Search for the cell housing the specified text and yield its [X, Y] center coordinate. 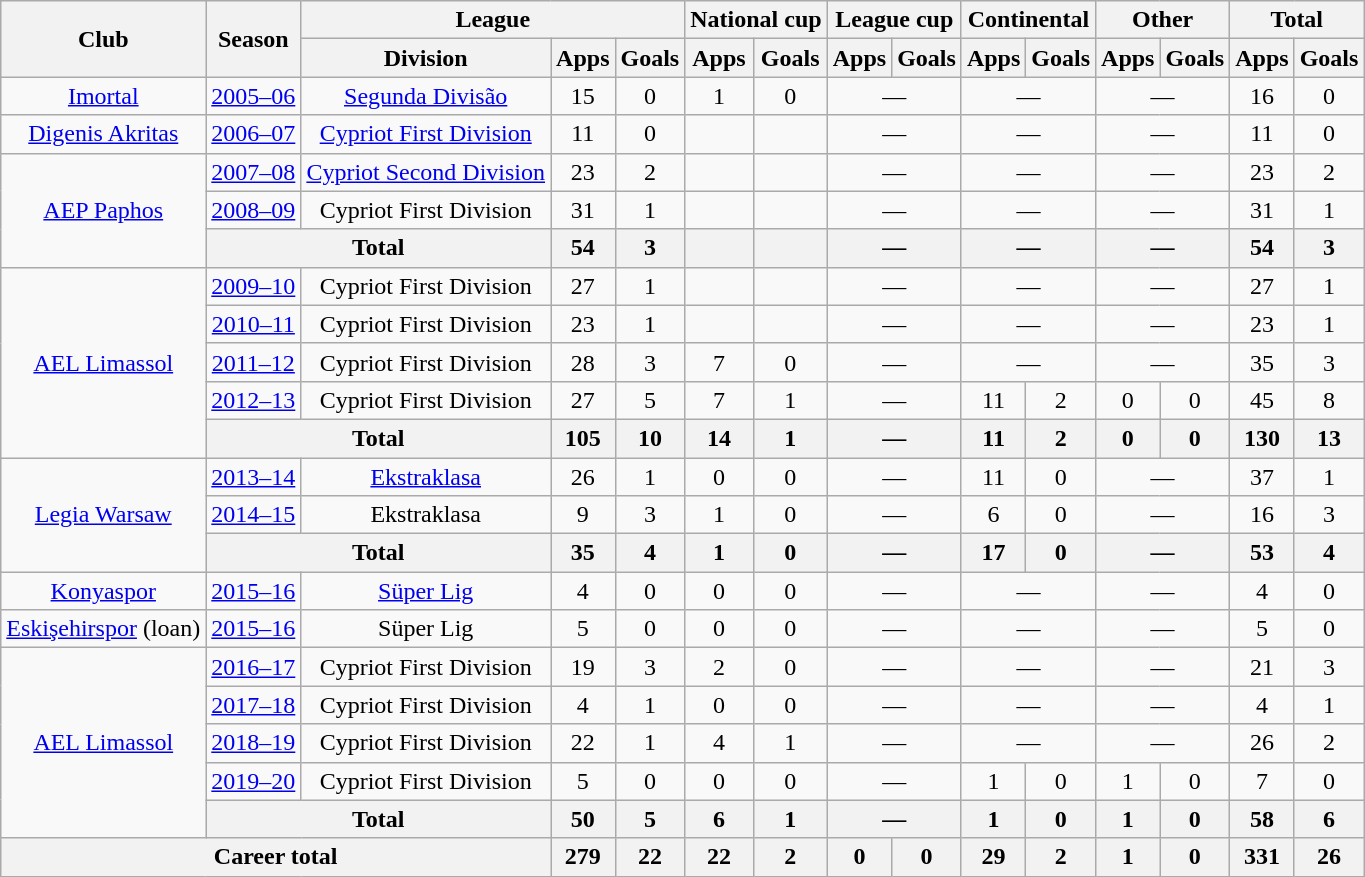
Continental [1028, 20]
2019–20 [254, 781]
130 [1262, 438]
Segunda Divisão [426, 96]
15 [583, 96]
8 [1329, 400]
2014–15 [254, 515]
League [493, 20]
14 [719, 438]
2017–18 [254, 705]
37 [1262, 477]
50 [583, 819]
28 [583, 362]
331 [1262, 857]
2006–07 [254, 134]
21 [1262, 667]
2016–17 [254, 667]
13 [1329, 438]
2005–06 [254, 96]
Division [426, 58]
53 [1262, 553]
Konyaspor [104, 591]
58 [1262, 819]
2011–12 [254, 362]
AEP Paphos [104, 210]
Legia Warsaw [104, 515]
45 [1262, 400]
Other [1163, 20]
Season [254, 39]
29 [993, 857]
105 [583, 438]
League cup [894, 20]
2012–13 [254, 400]
9 [583, 515]
19 [583, 667]
279 [583, 857]
Imortal [104, 96]
Club [104, 39]
2008–09 [254, 210]
17 [993, 553]
10 [650, 438]
National cup [756, 20]
Digenis Akritas [104, 134]
2010–11 [254, 324]
2013–14 [254, 477]
Cypriot Second Division [426, 172]
2018–19 [254, 743]
2009–10 [254, 286]
Career total [276, 857]
Eskişehirspor (loan) [104, 629]
2007–08 [254, 172]
